Search for the cell housing the specified text and yield its [x, y] center coordinate. 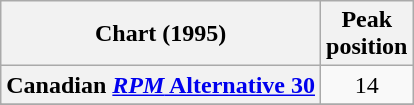
14 [367, 85]
Peakposition [367, 34]
Chart (1995) [161, 34]
Canadian RPM Alternative 30 [161, 85]
